Scan for the cell matching the given text and deliver its (X, Y) coordinate at center. 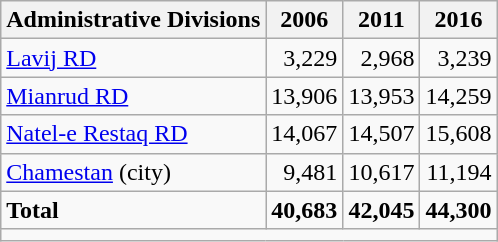
10,617 (382, 172)
15,608 (458, 134)
9,481 (304, 172)
Mianrud RD (134, 96)
Natel-e Restaq RD (134, 134)
14,067 (304, 134)
3,229 (304, 58)
44,300 (458, 210)
Total (134, 210)
2,968 (382, 58)
3,239 (458, 58)
2006 (304, 20)
11,194 (458, 172)
2011 (382, 20)
14,259 (458, 96)
13,906 (304, 96)
Administrative Divisions (134, 20)
14,507 (382, 134)
2016 (458, 20)
40,683 (304, 210)
Lavij RD (134, 58)
42,045 (382, 210)
13,953 (382, 96)
Chamestan (city) (134, 172)
